Pinpoint the cell where the given text exists, returning its (x, y) midpoint coordinate. 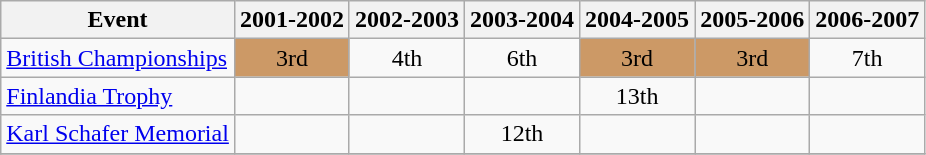
2001-2002 (292, 20)
Event (118, 20)
4th (406, 58)
2004-2005 (638, 20)
Karl Schafer Memorial (118, 134)
6th (522, 58)
7th (868, 58)
2005-2006 (752, 20)
13th (638, 96)
2006-2007 (868, 20)
12th (522, 134)
British Championships (118, 58)
Finlandia Trophy (118, 96)
2002-2003 (406, 20)
2003-2004 (522, 20)
